Scan for the cell matching the given text and deliver its (X, Y) coordinate at center. 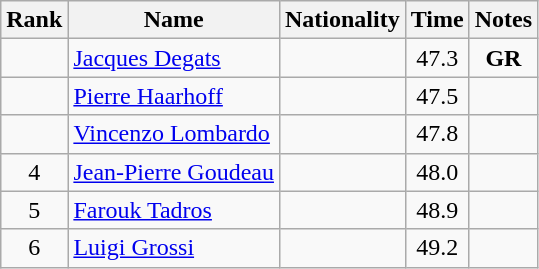
47.8 (437, 134)
Jacques Degats (174, 58)
Jean-Pierre Goudeau (174, 172)
Farouk Tadros (174, 210)
4 (34, 172)
Rank (34, 20)
Luigi Grossi (174, 248)
49.2 (437, 248)
Pierre Haarhoff (174, 96)
48.0 (437, 172)
47.3 (437, 58)
6 (34, 248)
Nationality (342, 20)
Name (174, 20)
47.5 (437, 96)
48.9 (437, 210)
Vincenzo Lombardo (174, 134)
5 (34, 210)
GR (503, 58)
Notes (503, 20)
Time (437, 20)
